Capture the cell that displays the provided text and extract its [x, y] central coordinate. 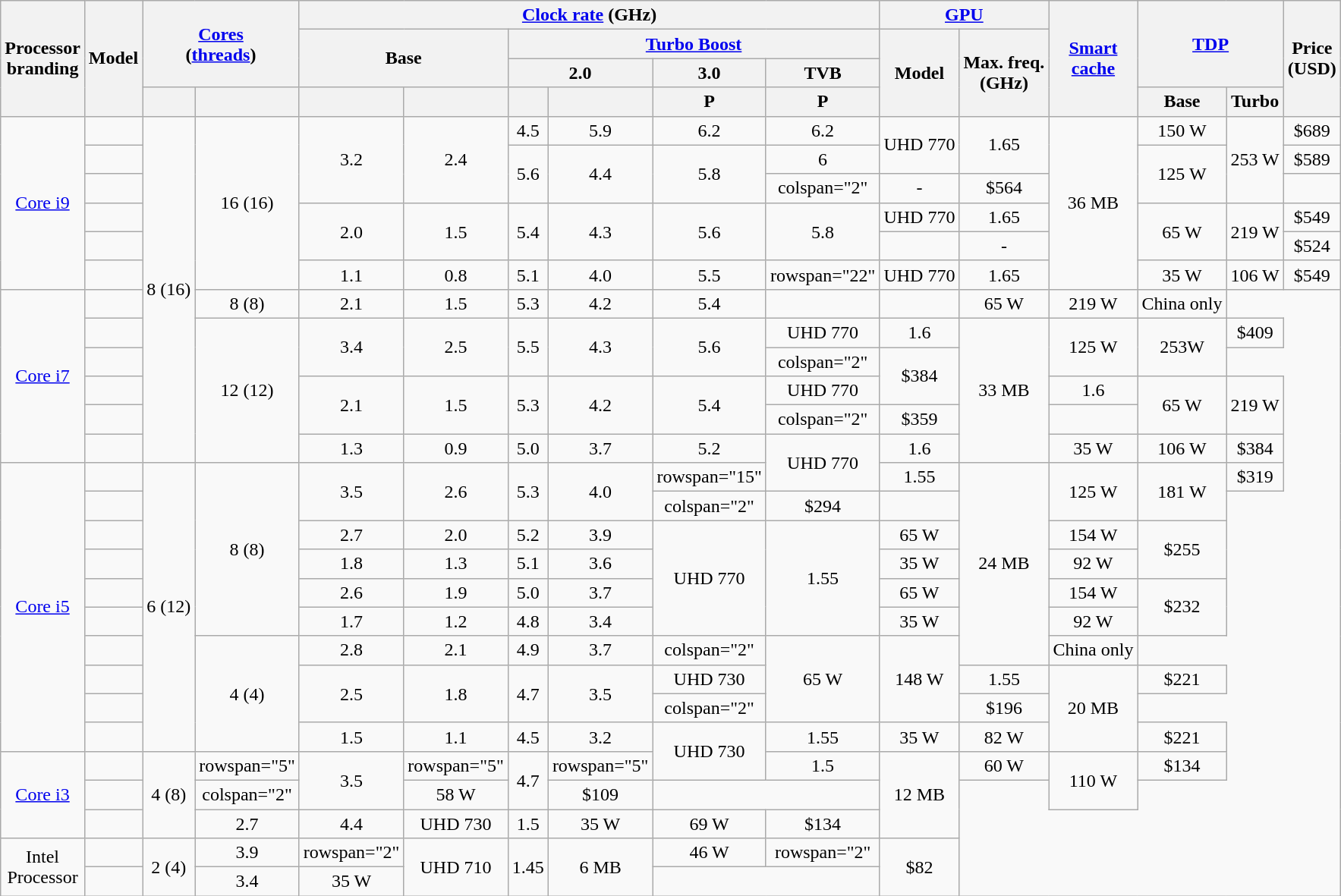
Core i3 [42, 794]
33 MB [1004, 390]
20 MB [1093, 708]
4 (4) [247, 693]
6 (12) [168, 607]
$524 [1311, 246]
58 W [456, 794]
16 (16) [247, 203]
6 MB [600, 867]
$589 [1311, 159]
6 [823, 159]
$82 [920, 867]
$359 [920, 420]
2.4 [456, 159]
Max. freq.(GHz) [1004, 73]
60 W [1004, 766]
UHD 710 [456, 867]
$564 [1004, 188]
Price(USD) [1311, 58]
$689 [1311, 130]
5.9 [600, 130]
1.7 [351, 621]
$319 [1255, 477]
Smartcache [1093, 58]
4 (8) [168, 794]
148 W [920, 679]
Core i9 [42, 203]
Turbo Boost [694, 44]
$232 [1182, 607]
24 MB [1004, 564]
$255 [1182, 549]
$409 [1255, 332]
rowspan="22" [823, 275]
1.9 [456, 593]
2.8 [351, 650]
12 MB [920, 794]
Core i5 [42, 607]
rowspan="15" [710, 477]
Turbo [1255, 102]
TDP [1210, 44]
3.0 [710, 73]
1.45 [528, 867]
Core i7 [42, 376]
2 (4) [168, 867]
8 (16) [168, 290]
GPU [964, 15]
$294 [823, 506]
Clock rate (GHz) [589, 15]
Cores(threads) [222, 44]
$196 [1004, 708]
1.2 [456, 621]
36 MB [1093, 203]
253W [1182, 347]
3.6 [600, 564]
110 W [1093, 780]
46 W [710, 853]
Processorbranding [42, 58]
150 W [1182, 130]
253 W [1255, 159]
IntelProcessor [42, 867]
4.8 [528, 621]
12 (12) [247, 390]
82 W [1004, 737]
69 W [710, 823]
0.9 [456, 448]
181 W [1182, 492]
$109 [600, 794]
4.9 [528, 650]
0.8 [456, 275]
TVB [823, 73]
